Return [x, y] of the center of cell containing provided text 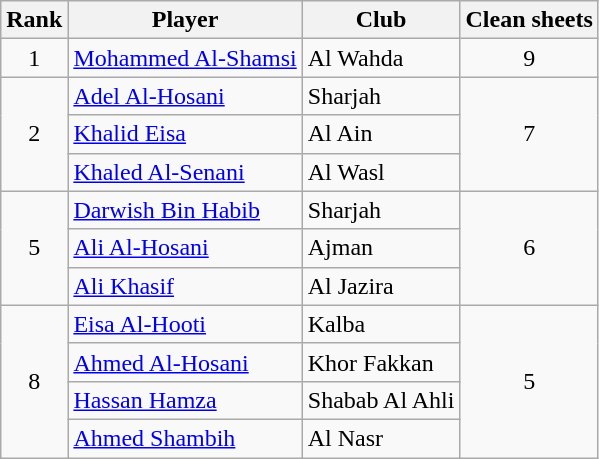
Adel Al-Hosani [185, 96]
Club [381, 20]
Al Ain [381, 134]
8 [34, 381]
2 [34, 134]
Al Jazira [381, 286]
Al Nasr [381, 438]
Eisa Al-Hooti [185, 324]
Player [185, 20]
Rank [34, 20]
Ajman [381, 248]
Darwish Bin Habib [185, 210]
Al Wahda [381, 58]
1 [34, 58]
Khalid Eisa [185, 134]
Al Wasl [381, 172]
Ali Al-Hosani [185, 248]
Ahmed Al-Hosani [185, 362]
9 [529, 58]
Khaled Al-Senani [185, 172]
7 [529, 134]
Shabab Al Ahli [381, 400]
Khor Fakkan [381, 362]
Ahmed Shambih [185, 438]
6 [529, 248]
Mohammed Al-Shamsi [185, 58]
Hassan Hamza [185, 400]
Clean sheets [529, 20]
Kalba [381, 324]
Ali Khasif [185, 286]
